Capture the cell that displays the provided text and extract its (X, Y) central coordinate. 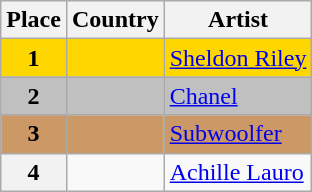
Country (115, 20)
3 (34, 134)
2 (34, 96)
Subwoolfer (238, 134)
1 (34, 58)
Achille Lauro (238, 172)
Place (34, 20)
Artist (238, 20)
Chanel (238, 96)
4 (34, 172)
Sheldon Riley (238, 58)
